Pinpoint the cell where the given text exists, returning its (x, y) midpoint coordinate. 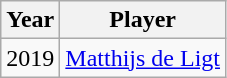
Player (143, 20)
2019 (30, 58)
Matthijs de Ligt (143, 58)
Year (30, 20)
